Return (X, Y) of the center of cell containing provided text 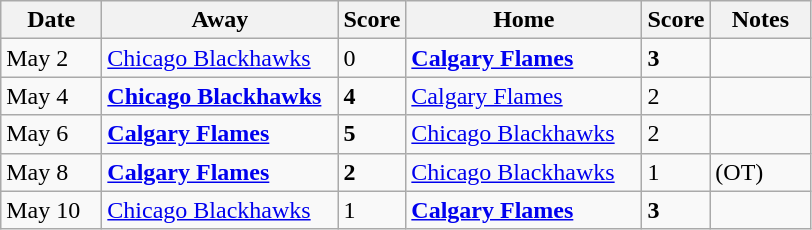
Date (52, 20)
May 8 (52, 172)
May 2 (52, 58)
Away (220, 20)
0 (372, 58)
May 10 (52, 210)
(OT) (760, 172)
May 6 (52, 134)
Notes (760, 20)
May 4 (52, 96)
4 (372, 96)
Home (524, 20)
5 (372, 134)
